Output the (X, Y) coordinate of the center of the cell containing the given text.  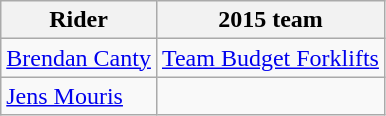
2015 team (270, 20)
Brendan Canty (79, 58)
Jens Mouris (79, 96)
Team Budget Forklifts (270, 58)
Rider (79, 20)
